From the cell containing the given text, extract its center point as [X, Y] coordinate. 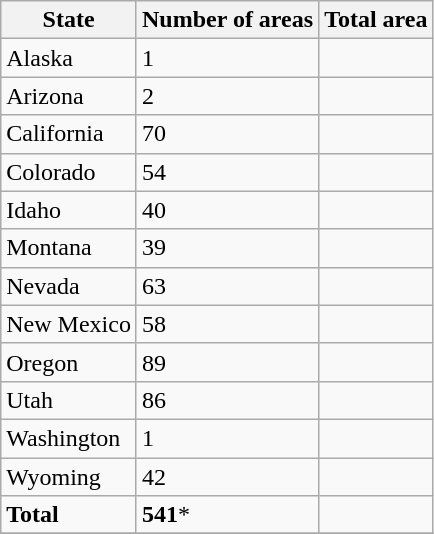
89 [227, 362]
Arizona [69, 96]
Nevada [69, 286]
Alaska [69, 58]
Utah [69, 400]
California [69, 134]
Montana [69, 248]
Number of areas [227, 20]
New Mexico [69, 324]
541* [227, 515]
Colorado [69, 172]
70 [227, 134]
Washington [69, 438]
63 [227, 286]
39 [227, 248]
86 [227, 400]
Wyoming [69, 477]
42 [227, 477]
2 [227, 96]
Total [69, 515]
State [69, 20]
58 [227, 324]
Idaho [69, 210]
Total area [376, 20]
54 [227, 172]
Oregon [69, 362]
40 [227, 210]
